Extract the (x, y) coordinate from the center of the cell holding the provided text.  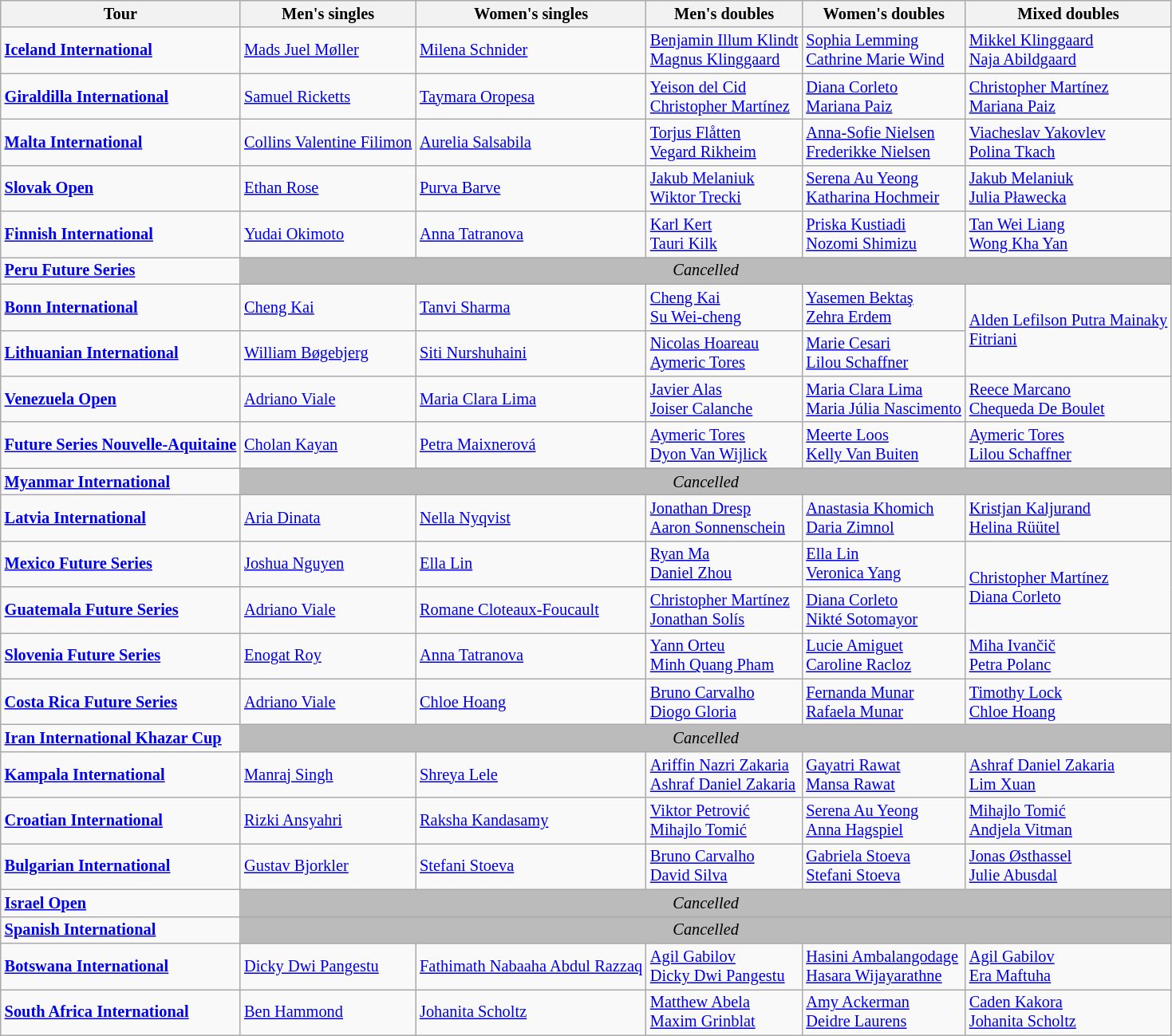
Men's doubles (724, 14)
Future Series Nouvelle-Aquitaine (120, 445)
Collins Valentine Filimon (328, 142)
Jonathan Dresp Aaron Sonnenschein (724, 518)
Tanvi Sharma (531, 307)
Mads Juel Møller (328, 50)
Caden Kakora Johanita Scholtz (1068, 1012)
Anastasia Khomich Daria Zimnol (883, 518)
Guatemala Future Series (120, 610)
Maria Clara Lima (531, 399)
Mixed doubles (1068, 14)
Women's singles (531, 14)
Yann Orteu Minh Quang Pham (724, 656)
Diana Corleto Mariana Paiz (883, 97)
Fernanda Munar Rafaela Munar (883, 702)
Serena Au Yeong Anna Hagspiel (883, 821)
Purva Barve (531, 188)
Cholan Kayan (328, 445)
Yasemen Bektaş Zehra Erdem (883, 307)
Gabriela Stoeva Stefani Stoeva (883, 866)
Mihajlo Tomić Andjela Vitman (1068, 821)
Viacheslav Yakovlev Polina Tkach (1068, 142)
Spanish International (120, 930)
Cheng Kai Su Wei-cheng (724, 307)
Christopher Martínez Jonathan Solís (724, 610)
Bruno Carvalho David Silva (724, 866)
Ben Hammond (328, 1012)
Siti Nurshuhaini (531, 353)
Aymeric Tores Dyon Van Wijlick (724, 445)
Jakub Melaniuk Julia Pławecka (1068, 188)
Timothy Lock Chloe Hoang (1068, 702)
Marie Cesari Lilou Schaffner (883, 353)
Sophia Lemming Cathrine Marie Wind (883, 50)
Agil Gabilov Dicky Dwi Pangestu (724, 966)
Venezuela Open (120, 399)
Chloe Hoang (531, 702)
Yudai Okimoto (328, 234)
Bulgarian International (120, 866)
Miha Ivančič Petra Polanc (1068, 656)
Priska Kustiadi Nozomi Shimizu (883, 234)
Alden Lefilson Putra Mainaky Fitriani (1068, 330)
Yeison del Cid Christopher Martínez (724, 97)
Ariffin Nazri Zakaria Ashraf Daniel Zakaria (724, 774)
Javier Alas Joiser Calanche (724, 399)
Raksha Kandasamy (531, 821)
Slovak Open (120, 188)
Christopher Martínez Mariana Paiz (1068, 97)
Manraj Singh (328, 774)
Israel Open (120, 903)
Mexico Future Series (120, 564)
Amy Ackerman Deidre Laurens (883, 1012)
Bonn International (120, 307)
Ella Lin (531, 564)
Johanita Scholtz (531, 1012)
Lucie Amiguet Caroline Racloz (883, 656)
Ashraf Daniel Zakaria Lim Xuan (1068, 774)
Nella Nyqvist (531, 518)
Viktor Petrović Mihajlo Tomić (724, 821)
Agil Gabilov Era Maftuha (1068, 966)
Kampala International (120, 774)
Romane Cloteaux-Foucault (531, 610)
Milena Schnider (531, 50)
Ryan Ma Daniel Zhou (724, 564)
Bruno Carvalho Diogo Gloria (724, 702)
Maria Clara Lima Maria Júlia Nascimento (883, 399)
Matthew Abela Maxim Grinblat (724, 1012)
Hasini Ambalangodage Hasara Wijayarathne (883, 966)
Meerte Loos Kelly Van Buiten (883, 445)
Lithuanian International (120, 353)
Dicky Dwi Pangestu (328, 966)
Gustav Bjorkler (328, 866)
Taymara Oropesa (531, 97)
Finnish International (120, 234)
Anna-Sofie Nielsen Frederikke Nielsen (883, 142)
Men's singles (328, 14)
Costa Rica Future Series (120, 702)
Aria Dinata (328, 518)
Petra Maixnerová (531, 445)
Reece Marcano Chequeda De Boulet (1068, 399)
Croatian International (120, 821)
Giraldilla International (120, 97)
Latvia International (120, 518)
Myanmar International (120, 482)
Torjus Flåtten Vegard Rikheim (724, 142)
Tour (120, 14)
Shreya Lele (531, 774)
Women's doubles (883, 14)
Benjamin Illum Klindt Magnus Klinggaard (724, 50)
Fathimath Nabaaha Abdul Razzaq (531, 966)
Botswana International (120, 966)
Ethan Rose (328, 188)
Gayatri Rawat Mansa Rawat (883, 774)
Kristjan Kaljurand Helina Rüütel (1068, 518)
Aurelia Salsabila (531, 142)
Stefani Stoeva (531, 866)
Samuel Ricketts (328, 97)
Rizki Ansyahri (328, 821)
Aymeric Tores Lilou Schaffner (1068, 445)
Enogat Roy (328, 656)
Ella Lin Veronica Yang (883, 564)
Peru Future Series (120, 270)
South Africa International (120, 1012)
Malta International (120, 142)
Slovenia Future Series (120, 656)
Christopher Martínez Diana Corleto (1068, 587)
Jakub Melaniuk Wiktor Trecki (724, 188)
Karl Kert Tauri Kilk (724, 234)
Mikkel Klinggaard Naja Abildgaard (1068, 50)
Serena Au Yeong Katharina Hochmeir (883, 188)
Nicolas Hoareau Aymeric Tores (724, 353)
Joshua Nguyen (328, 564)
William Bøgebjerg (328, 353)
Jonas Østhassel Julie Abusdal (1068, 866)
Diana Corleto Nikté Sotomayor (883, 610)
Tan Wei Liang Wong Kha Yan (1068, 234)
Iceland International (120, 50)
Cheng Kai (328, 307)
Iran International Khazar Cup (120, 738)
